Output the (X, Y) coordinate of the center of the cell containing the given text.  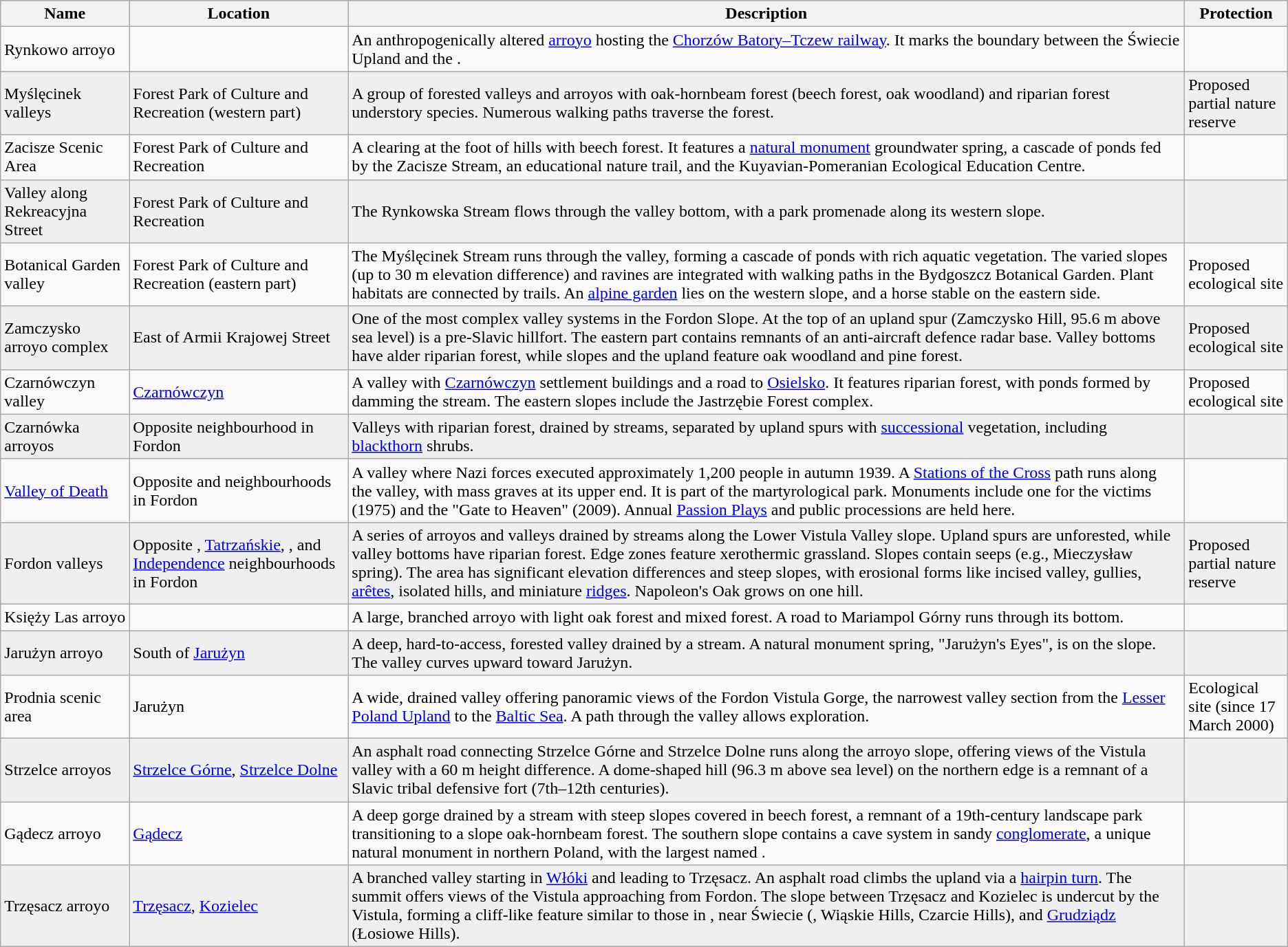
Czarnówka arroyos (65, 436)
Valley of Death (65, 490)
An anthropogenically altered arroyo hosting the Chorzów Batory–Tczew railway. It marks the boundary between the Świecie Upland and the . (766, 50)
Jarużyn arroyo (65, 652)
Gądecz (239, 834)
Rynkowo arroyo (65, 50)
Prodnia scenic area (65, 707)
Opposite , Tatrzańskie, , and Independence neighbourhoods in Fordon (239, 563)
Protection (1236, 14)
Strzelce arroyos (65, 770)
Zamczysko arroyo complex (65, 338)
Czarnówczyn (239, 392)
A large, branched arroyo with light oak forest and mixed forest. A road to Mariampol Górny runs through its bottom. (766, 617)
Valley along Rekreacyjna Street (65, 211)
The Rynkowska Stream flows through the valley bottom, with a park promenade along its western slope. (766, 211)
Forest Park of Culture and Recreation (western part) (239, 103)
Myślęcinek valleys (65, 103)
Trzęsacz arroyo (65, 906)
Valleys with riparian forest, drained by streams, separated by upland spurs with successional vegetation, including blackthorn shrubs. (766, 436)
Gądecz arroyo (65, 834)
Forest Park of Culture and Recreation (eastern part) (239, 274)
Fordon valleys (65, 563)
Zacisze Scenic Area (65, 157)
Czarnówczyn valley (65, 392)
Strzelce Górne, Strzelce Dolne (239, 770)
Description (766, 14)
Botanical Garden valley (65, 274)
Location (239, 14)
Opposite neighbourhood in Fordon (239, 436)
Opposite and neighbourhoods in Fordon (239, 490)
East of Armii Krajowej Street (239, 338)
South of Jarużyn (239, 652)
Trzęsacz, Kozielec (239, 906)
Ecological site (since 17 March 2000) (1236, 707)
Jarużyn (239, 707)
Name (65, 14)
Księży Las arroyo (65, 617)
